For the text-containing cell, return its midpoint in [x, y] coordinate format. 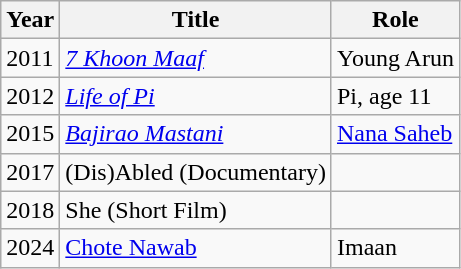
Title [196, 20]
Nana Saheb [395, 134]
7 Khoon Maaf [196, 58]
Role [395, 20]
2015 [30, 134]
2011 [30, 58]
Life of Pi [196, 96]
2012 [30, 96]
2024 [30, 248]
Year [30, 20]
2017 [30, 172]
Young Arun [395, 58]
Imaan [395, 248]
(Dis)Abled (Documentary) [196, 172]
Chote Nawab [196, 248]
Pi, age 11 [395, 96]
Bajirao Mastani [196, 134]
2018 [30, 210]
She (Short Film) [196, 210]
